Provide the (x, y) coordinate of the cell's center where the given text is located.  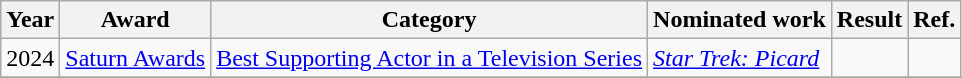
Category (430, 20)
2024 (30, 58)
Ref. (934, 20)
Saturn Awards (136, 58)
Award (136, 20)
Star Trek: Picard (740, 58)
Year (30, 20)
Result (869, 20)
Nominated work (740, 20)
Best Supporting Actor in a Television Series (430, 58)
